Determine the (X, Y) coordinate at the center of the cell enclosing the given text.  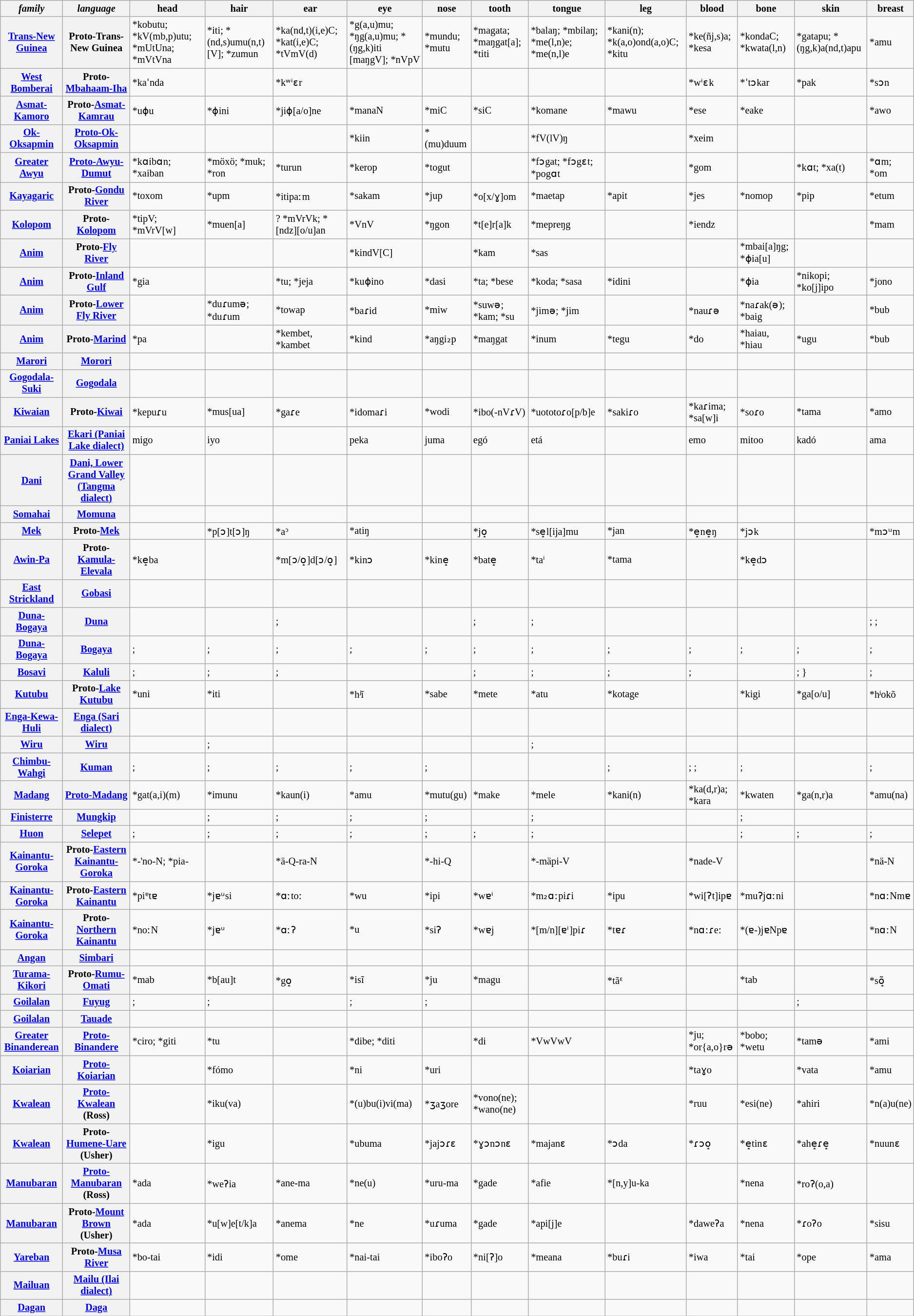
*e̝ne̝ŋ (712, 530)
*muʔjɑːni (766, 896)
*nɑːN (891, 930)
*sisu (891, 1223)
*nomop (766, 196)
*kembet, *kambet (310, 339)
Momuna (97, 514)
*fómo (239, 1070)
*soɾo (766, 412)
Kiwaian (32, 412)
ear (310, 8)
Dani, Lower Grand Valley (Tangma dialect) (97, 480)
*duɾumə; *duɾum (239, 310)
*idomaɾi (385, 412)
*atiŋ (385, 530)
*amo (891, 412)
etá (566, 440)
*o[x/ɣ]om (500, 196)
*uototoɾo[p/b]e (566, 412)
*di (500, 1041)
mitoo (766, 440)
*muen[a] (239, 224)
*ubuma (385, 1143)
*ni (385, 1070)
Proto-Kamula-Elevala (97, 559)
Kuman (97, 767)
*balaŋ; *mbilaŋ; *me(l,n)e; *me(n,l)e (566, 42)
Mailuan (32, 1285)
Daga (97, 1308)
*manaN (385, 110)
*ɑːʔ (310, 930)
Proto-Binandere (97, 1041)
Proto-Marind (97, 339)
*mele (566, 795)
*jono (891, 281)
*daweʔa (712, 1223)
Koiarian (32, 1070)
peka (385, 440)
*p[ɔ]t[ɔ]ŋ (239, 530)
*ama (891, 1257)
*b[au]t (239, 980)
ama (891, 440)
Proto-Mount Brown (Usher) (97, 1223)
*isĩ (385, 980)
*ipu (645, 896)
*u (385, 930)
*ugu (831, 339)
*mutu(gu) (447, 795)
*sakam (385, 196)
*sabe (447, 694)
*(ɐ-)jɐNpɐ (766, 930)
eye (385, 8)
*upm (239, 196)
*itipaːm (310, 196)
Proto-Trans-New Guinea (97, 42)
*pa (168, 339)
Mek (32, 530)
*gatapu; *(ŋg,k)a(nd,t)apu (831, 42)
*uru-ma (447, 1183)
Proto-Rumu-Omati (97, 980)
*jan (645, 530)
*kaɾima; *sa[w]i (712, 412)
Bosavi (32, 672)
Trans-New Guinea (32, 42)
breast (891, 8)
*esi(ne) (766, 1104)
*taɣo (712, 1070)
Kutubu (32, 694)
Huon (32, 834)
*nauɾə (712, 310)
*ane-ma (310, 1183)
*inum (566, 339)
Selepet (97, 834)
*dasi (447, 281)
*meana (566, 1257)
Mungkip (97, 817)
Morori (97, 361)
*ipi (447, 896)
*jo̝ (500, 530)
*afie (566, 1183)
*taⁱ (566, 559)
Tauade (97, 1019)
*wɐj (500, 930)
Enga (Sari dialect) (97, 722)
East Strickland (32, 593)
*ibo(-nVɾV) (500, 412)
*mam (891, 224)
*jup (447, 196)
*kigi (766, 694)
*magata; *maŋgat[a]; *titi (500, 42)
*wɐⁱ (500, 896)
*tab (766, 980)
*ka(nd,t)(i,e)C; *kat(i,e)C; *tVmV(d) (310, 42)
*fV(lV)ŋ (566, 138)
Kolopom (32, 224)
Proto-Lower Fly River (97, 310)
*jiɸ[a/o]ne (310, 110)
emo (712, 440)
*vata (831, 1070)
*uri (447, 1070)
*gat(a,i)(m) (168, 795)
*kam (500, 253)
*atu (566, 694)
*kaˈnda (168, 82)
kadó (831, 440)
*jɐᵘ (239, 930)
*nuunɛ (891, 1143)
*-'no-N; *pia- (168, 862)
*ke(ñj,s)a; *kesa (712, 42)
Kaluli (97, 672)
*ome (310, 1257)
*amu(na) (891, 795)
*sakiɾo (645, 412)
hair (239, 8)
*hʲĩ (385, 694)
*ke̝ba (168, 559)
*bo-tai (168, 1257)
Proto-Madang (97, 795)
*ne(u) (385, 1183)
*mundu; *mutu (447, 42)
Marori (32, 361)
Proto-Mek (97, 530)
Turama-Kikori (32, 980)
*nikopi; *ko[j]ipo (831, 281)
*(u)bu(i)vi(ma) (385, 1104)
*se̝l[ija]mu (566, 530)
Bogaya (97, 649)
*kepuɾu (168, 412)
*jes (712, 196)
*nɑːɾeː (712, 930)
*tegu (645, 339)
*bate̝ (500, 559)
*kaun(i) (310, 795)
*tɐɾ (645, 930)
*[n,y]u-ka (645, 1183)
Proto-Kolopom (97, 224)
Proto-Ok-Oksapmin (97, 138)
*ta; *bese (500, 281)
*tipV; *mVrV[w] (168, 224)
*koda; *sasa (566, 281)
*gom (712, 168)
*mus[ua] (239, 412)
*aᵓ (310, 530)
*kindV[C] (385, 253)
*do (712, 339)
Angan (32, 958)
*mɔᵘm (891, 530)
*majanɛ (566, 1143)
*ɣɔnɔnɛ (500, 1143)
*iti (239, 694)
*kuɸino (385, 281)
*miw (447, 310)
*mbai[a]ŋg; *ɸia[u] (766, 253)
*ä-Q-ra-N (310, 862)
Proto-Northern Kainantu (97, 930)
*tamә (831, 1041)
*buɾi (645, 1257)
Proto-Musa River (97, 1257)
Somahai (32, 514)
*ka(d,r)a; *kara (712, 795)
Gobasi (97, 593)
*ju; *or{a,o}rә (712, 1041)
Mailu (Ilai dialect) (97, 1285)
Finisterre (32, 817)
? *mVrVk; *[ndz][o/u]an (310, 224)
*wⁱɛk (712, 82)
blood (712, 8)
*iboʔo (447, 1257)
Proto-Eastern Kainantu (97, 896)
*-mäpi-V (566, 862)
*haiau, *hiau (766, 339)
Proto-Inland Gulf (97, 281)
*baɾid (385, 310)
tooth (500, 8)
*mete (500, 694)
Kayagaric (32, 196)
*jɐᵘsi (239, 896)
*ahiri (831, 1104)
*komane (566, 110)
*api[j]e (566, 1223)
*g(a,u)mu; *ŋg(a,u)mu; *(ŋg,k)iti [maŋgV]; *nVpV (385, 42)
*towap (310, 310)
*gia (168, 281)
*anema (310, 1223)
*vono(ne); *wano(ne) (500, 1104)
*ni[ʔ]o (500, 1257)
Proto-Lake Kutubu (97, 694)
*u[w]e[t/k]a (239, 1223)
*iendz (712, 224)
*kiin (385, 138)
*(mu)duum (447, 138)
Dani (32, 480)
*iwa (712, 1257)
*ɸini (239, 110)
*roʔ(o,a) (831, 1183)
*pak (831, 82)
*n(a)u(ne) (891, 1104)
*miC (447, 110)
*kani(n); *k(a,o)ond(a,o)C; *kitu (645, 42)
*sõ̝ (891, 980)
*pip (831, 196)
Proto-Eastern Kainantu-Goroka (97, 862)
*weʔia (239, 1183)
*ahe̝ɾe̝ (831, 1143)
Chimbu-Wahgi (32, 767)
juma (447, 440)
Proto-Manubaran (Ross) (97, 1183)
Proto-Mbahaam-Iha (97, 82)
*siC (500, 110)
family (32, 8)
iyo (239, 440)
*awo (891, 110)
Simbari (97, 958)
Yareban (32, 1257)
*jajɔɾɛ (447, 1143)
*nä-N (891, 862)
*kobutu; *kV(mb,p)utu; *mUtUna; *mVtVna (168, 42)
*noːN (168, 930)
*kɑt; *xa(t) (831, 168)
*sas (566, 253)
*möxö; *muk; *ron (239, 168)
*t[e]r[a]k (500, 224)
*jimə; *jim (566, 310)
*ese (712, 110)
*kerop (385, 168)
*igu (239, 1143)
; } (831, 672)
*ɾɔo̝ (712, 1143)
*togut (447, 168)
*fɔgat; *fɔgɛt; *pogɑt (566, 168)
migo (168, 440)
*maetap (566, 196)
Proto-Kiwai (97, 412)
*e̝tinɛ (766, 1143)
*wu (385, 896)
*nɑːNmɐ (891, 896)
*mawu (645, 110)
Fuyug (97, 1002)
*go̝ (310, 980)
Ok-Oksapmin (32, 138)
*tu (239, 1041)
*hʲokõ (891, 694)
*-hi-Q (447, 862)
*piᵄtɐ (168, 896)
*siʔ (447, 930)
*VnV (385, 224)
*ɔda (645, 1143)
Madang (32, 795)
*xeim (712, 138)
Proto-Koiarian (97, 1070)
*ɑm; *om (891, 168)
*idi (239, 1257)
*maŋgat (500, 339)
Duna (97, 622)
Proto-Gondu River (97, 196)
Paniai Lakes (32, 440)
*kani(n) (645, 795)
*uɸu (168, 110)
*m₂ɑːpiɾi (566, 896)
head (168, 8)
*ga[o/u] (831, 694)
*ɸia (766, 281)
*ne (385, 1223)
*[m/n][ɐⁱ]piɾ (566, 930)
Awin-Pa (32, 559)
*bobo; *wetu (766, 1041)
*nai-tai (385, 1257)
*gaɾe (310, 412)
Ekari (Paniai Lake dialect) (97, 440)
Proto-Kwalean (Ross) (97, 1104)
*kinɔ (385, 559)
*apit (645, 196)
*kɑibɑn; *xaiban (168, 168)
*jɔk (766, 530)
*ˈtɔkar (766, 82)
*turun (310, 168)
*m[ɔ/o̝]d[ɔ/o̝] (310, 559)
*ke̝dɔ (766, 559)
leg (645, 8)
*aŋgi₂p (447, 339)
*ami (891, 1041)
tongue (566, 8)
*tai (766, 1257)
*toxom (168, 196)
*dibe; *diti (385, 1041)
*idini (645, 281)
*uni (168, 694)
*nade-V (712, 862)
*suwə; *kam; *su (500, 310)
Proto-Fly River (97, 253)
Gogodala-Suki (32, 383)
*etum (891, 196)
*naɾak(ə); *baig (766, 310)
skin (831, 8)
*ciro; *giti (168, 1041)
Enga-Kewa-Huli (32, 722)
*wodi (447, 412)
*ɑːtoː (310, 896)
*mab (168, 980)
*kine̝ (447, 559)
*mepreŋg (566, 224)
nose (447, 8)
egó (500, 440)
Asmat-Kamoro (32, 110)
*VwVwV (566, 1041)
*ju (447, 980)
*tãᵋ (645, 980)
*ga(n,r)a (831, 795)
*kʷⁱɛr (310, 82)
*iti; *(nd,s)umu(n,t)[V]; *zumun (239, 42)
*wi[ʔt]ipɐ (712, 896)
Greater Binanderean (32, 1041)
*kind (385, 339)
bone (766, 8)
*kwaten (766, 795)
*kotage (645, 694)
Proto-Awyu-Dumut (97, 168)
*eake (766, 110)
Proto-Asmat-Kamrau (97, 110)
*sɔn (891, 82)
language (97, 8)
*magu (500, 980)
Proto-Humene-Uare (Usher) (97, 1143)
*ʒaʒore (447, 1104)
Greater Awyu (32, 168)
*kondaC; *kwata(l,n) (766, 42)
Gogodala (97, 383)
*make (500, 795)
*ŋgon (447, 224)
*iku(va) (239, 1104)
Dagan (32, 1308)
*tu; *jeja (310, 281)
West Bomberai (32, 82)
*ope (831, 1257)
*uɾuma (447, 1223)
*ɾoʔo (831, 1223)
*ruu (712, 1104)
*imunu (239, 795)
